Detect which cell encompasses the target text, then output its (X, Y) center coordinate. 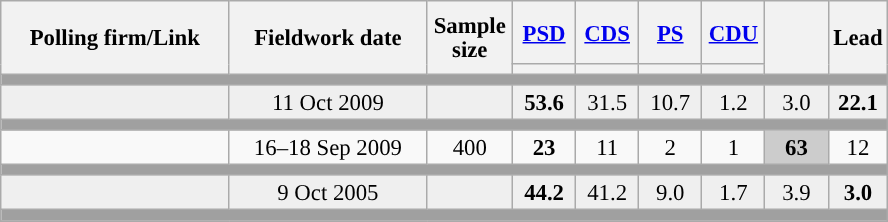
Lead (858, 38)
PSD (544, 32)
CDU (734, 32)
1.7 (734, 194)
1 (734, 148)
53.6 (544, 102)
11 (608, 148)
11 Oct 2009 (328, 102)
44.2 (544, 194)
9 Oct 2005 (328, 194)
9.0 (670, 194)
31.5 (608, 102)
1.2 (734, 102)
22.1 (858, 102)
2 (670, 148)
PS (670, 32)
10.7 (670, 102)
41.2 (608, 194)
Polling firm/Link (115, 38)
23 (544, 148)
Fieldwork date (328, 38)
12 (858, 148)
Sample size (470, 38)
400 (470, 148)
16–18 Sep 2009 (328, 148)
CDS (608, 32)
63 (796, 148)
3.9 (796, 194)
